Output the [x, y] coordinate of the center of the cell containing the given text.  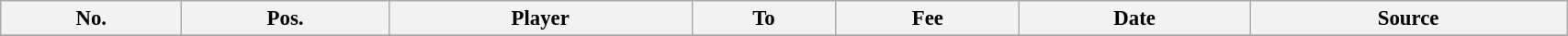
No. [92, 18]
Fee [928, 18]
To [764, 18]
Pos. [285, 18]
Date [1135, 18]
Player [540, 18]
Source [1409, 18]
